From the cell containing the given text, extract its center point as [X, Y] coordinate. 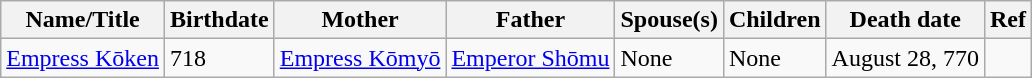
Children [774, 20]
Father [530, 20]
Ref [1008, 20]
Birthdate [219, 20]
718 [219, 58]
Name/Title [83, 20]
Emperor Shōmu [530, 58]
Empress Kōmyō [360, 58]
Death date [905, 20]
Empress Kōken [83, 58]
August 28, 770 [905, 58]
Spouse(s) [669, 20]
Mother [360, 20]
